From the cell containing the given text, extract its center point as [X, Y] coordinate. 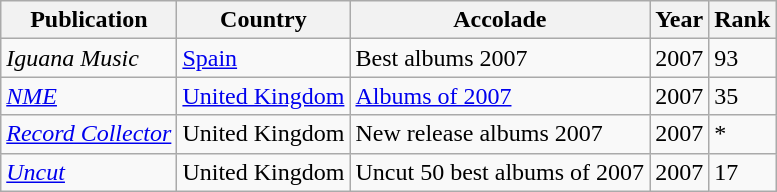
* [742, 134]
Publication [89, 20]
Best albums 2007 [500, 58]
Uncut 50 best albums of 2007 [500, 172]
Spain [264, 58]
Accolade [500, 20]
NME [89, 96]
Rank [742, 20]
Uncut [89, 172]
93 [742, 58]
17 [742, 172]
Iguana Music [89, 58]
Record Collector [89, 134]
Country [264, 20]
Albums of 2007 [500, 96]
Year [680, 20]
35 [742, 96]
New release albums 2007 [500, 134]
